For the text-containing cell, return its midpoint in [x, y] coordinate format. 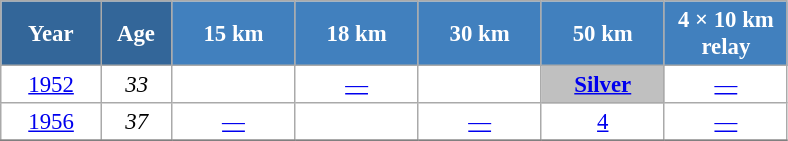
Silver [602, 85]
4 [602, 122]
Age [136, 34]
Year [52, 34]
33 [136, 85]
30 km [480, 34]
50 km [602, 34]
1952 [52, 85]
18 km [356, 34]
37 [136, 122]
4 × 10 km relay [726, 34]
15 km [234, 34]
1956 [52, 122]
